Detect which cell encompasses the target text, then output its (X, Y) center coordinate. 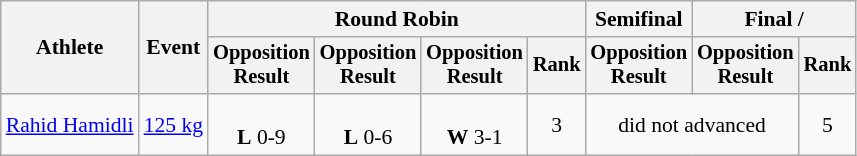
W 3-1 (474, 124)
Round Robin (396, 19)
125 kg (174, 124)
Rahid Hamidli (70, 124)
L 0-9 (262, 124)
Final / (774, 19)
3 (557, 124)
5 (828, 124)
Semifinal (638, 19)
Athlete (70, 48)
L 0-6 (368, 124)
Event (174, 48)
did not advanced (692, 124)
